Determine the (X, Y) coordinate at the center of the cell enclosing the given text.  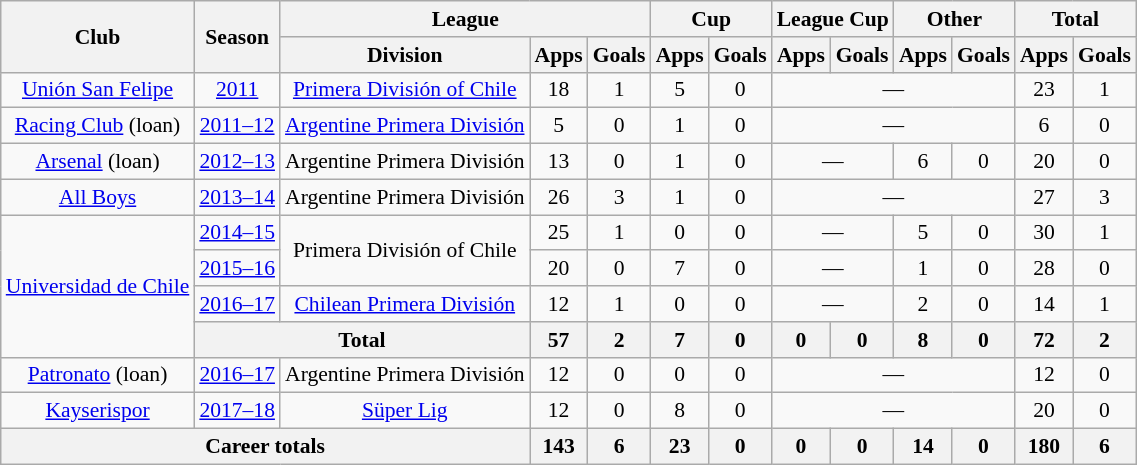
2015–16 (237, 269)
Süper Lig (405, 411)
2014–15 (237, 233)
Arsenal (loan) (98, 162)
2011–12 (237, 126)
All Boys (98, 197)
Racing Club (loan) (98, 126)
57 (559, 340)
18 (559, 90)
Career totals (266, 447)
2013–14 (237, 197)
25 (559, 233)
Chilean Primera División (405, 304)
Season (237, 36)
Cup (712, 19)
League (466, 19)
Universidad de Chile (98, 286)
180 (1044, 447)
Patronato (loan) (98, 375)
72 (1044, 340)
26 (559, 197)
2011 (237, 90)
Other (954, 19)
2017–18 (237, 411)
143 (559, 447)
2012–13 (237, 162)
30 (1044, 233)
28 (1044, 269)
13 (559, 162)
Division (405, 55)
Unión San Felipe (98, 90)
League Cup (833, 19)
Club (98, 36)
27 (1044, 197)
Kayserispor (98, 411)
